Scan for the cell matching the given text and deliver its [X, Y] coordinate at center. 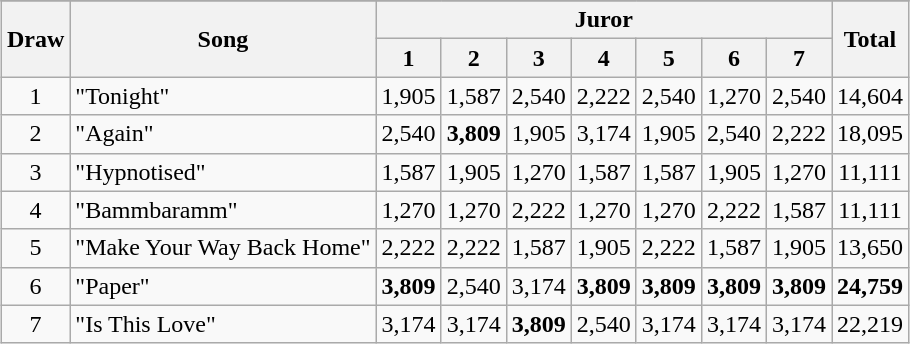
14,604 [870, 96]
24,759 [870, 286]
"Paper" [223, 286]
"Is This Love" [223, 324]
"Again" [223, 134]
Total [870, 39]
Song [223, 39]
"Hypnotised" [223, 172]
Juror [604, 20]
"Tonight" [223, 96]
"Make Your Way Back Home" [223, 248]
Draw [35, 39]
13,650 [870, 248]
22,219 [870, 324]
"Bammbaramm" [223, 210]
18,095 [870, 134]
